Provide the (X, Y) coordinate of the cell's center where the given text is located.  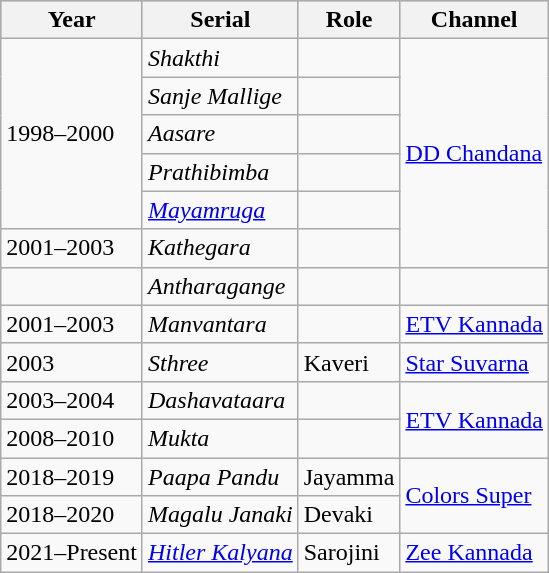
DD Chandana (474, 153)
Devaki (349, 515)
Manvantara (220, 324)
Zee Kannada (474, 553)
2003 (72, 362)
2008–2010 (72, 438)
Sthree (220, 362)
Mukta (220, 438)
2003–2004 (72, 400)
Role (349, 20)
Year (72, 20)
Star Suvarna (474, 362)
2018–2020 (72, 515)
2018–2019 (72, 477)
Aasare (220, 134)
Shakthi (220, 58)
Sarojini (349, 553)
Sanje Mallige (220, 96)
Mayamruga (220, 210)
Antharagange (220, 286)
2021–Present (72, 553)
Channel (474, 20)
Hitler Kalyana (220, 553)
Serial (220, 20)
Prathibimba (220, 172)
Colors Super (474, 496)
Jayamma (349, 477)
Kaveri (349, 362)
1998–2000 (72, 134)
Paapa Pandu (220, 477)
Magalu Janaki (220, 515)
Dashavataara (220, 400)
Kathegara (220, 248)
